Detect which cell encompasses the target text, then output its [x, y] center coordinate. 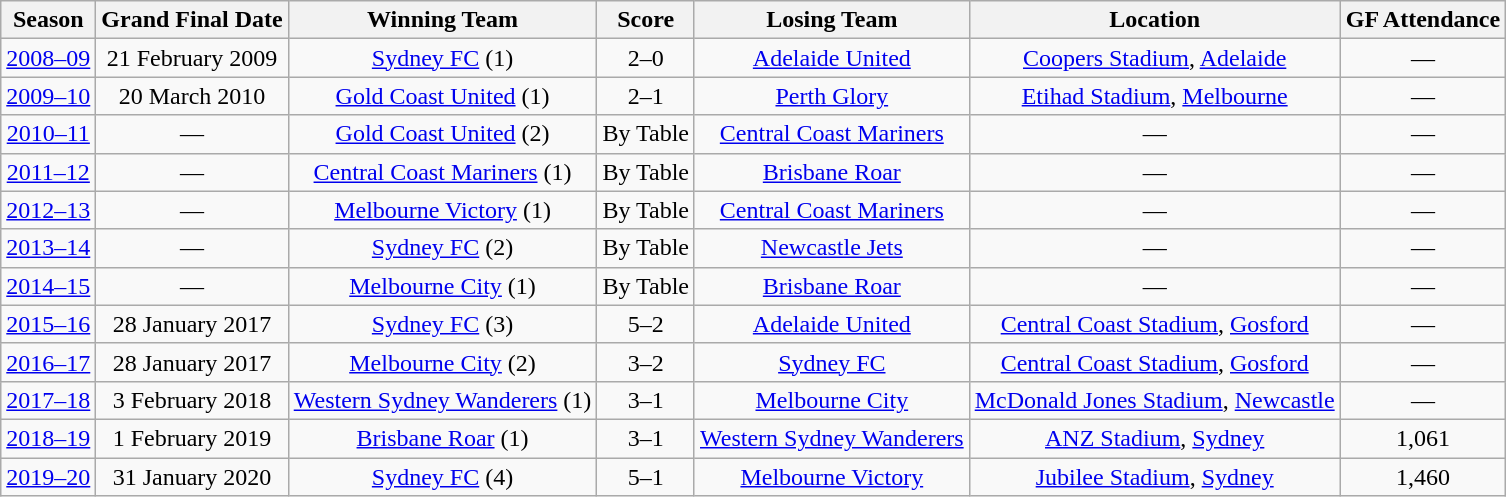
Gold Coast United (2) [442, 134]
Sydney FC (2) [442, 248]
2–0 [646, 58]
5–1 [646, 477]
McDonald Jones Stadium, Newcastle [1154, 400]
1 February 2019 [192, 438]
Sydney FC (3) [442, 324]
Sydney FC (1) [442, 58]
2009–10 [48, 96]
Grand Final Date [192, 20]
Score [646, 20]
Coopers Stadium, Adelaide [1154, 58]
2008–09 [48, 58]
2016–17 [48, 362]
Perth Glory [832, 96]
1,061 [1422, 438]
31 January 2020 [192, 477]
Season [48, 20]
Etihad Stadium, Melbourne [1154, 96]
20 March 2010 [192, 96]
1,460 [1422, 477]
2013–14 [48, 248]
Losing Team [832, 20]
2019–20 [48, 477]
2015–16 [48, 324]
2012–13 [48, 210]
Western Sydney Wanderers (1) [442, 400]
GF Attendance [1422, 20]
2018–19 [48, 438]
5–2 [646, 324]
2–1 [646, 96]
2017–18 [48, 400]
Jubilee Stadium, Sydney [1154, 477]
2014–15 [48, 286]
Melbourne Victory (1) [442, 210]
2011–12 [48, 172]
3–2 [646, 362]
Newcastle Jets [832, 248]
Melbourne City [832, 400]
ANZ Stadium, Sydney [1154, 438]
Winning Team [442, 20]
Melbourne Victory [832, 477]
Location [1154, 20]
Sydney FC (4) [442, 477]
Melbourne City (2) [442, 362]
Brisbane Roar (1) [442, 438]
Western Sydney Wanderers [832, 438]
Melbourne City (1) [442, 286]
2010–11 [48, 134]
Sydney FC [832, 362]
Central Coast Mariners (1) [442, 172]
21 February 2009 [192, 58]
3 February 2018 [192, 400]
Gold Coast United (1) [442, 96]
